Identify which cell holds the provided text, then report its (X, Y) central coordinate. 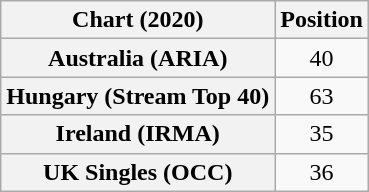
63 (322, 96)
35 (322, 134)
36 (322, 172)
Australia (ARIA) (138, 58)
Chart (2020) (138, 20)
UK Singles (OCC) (138, 172)
Hungary (Stream Top 40) (138, 96)
40 (322, 58)
Ireland (IRMA) (138, 134)
Position (322, 20)
